Provide the [x, y] coordinate of the cell's center where the given text is located.  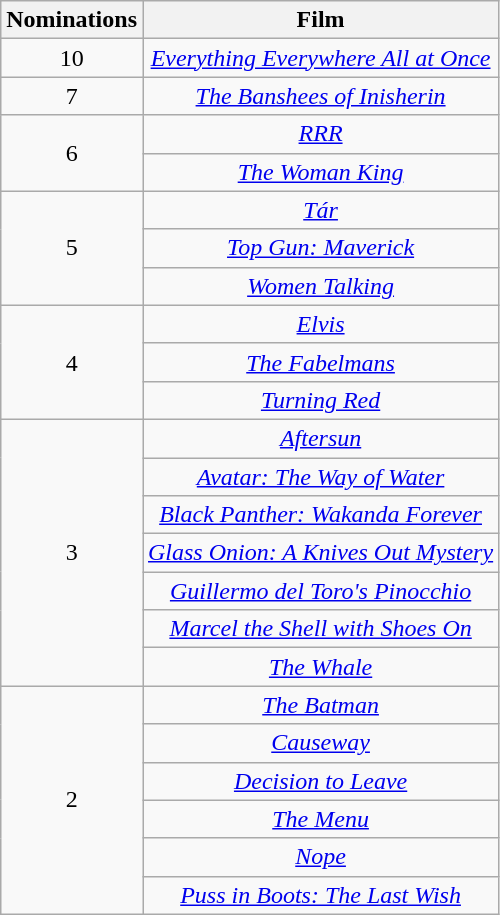
7 [72, 96]
Avatar: The Way of Water [320, 477]
Black Panther: Wakanda Forever [320, 515]
Film [320, 20]
6 [72, 153]
The Banshees of Inisherin [320, 96]
Glass Onion: A Knives Out Mystery [320, 553]
4 [72, 362]
The Fabelmans [320, 362]
Elvis [320, 324]
Guillermo del Toro's Pinocchio [320, 591]
Turning Red [320, 400]
Nominations [72, 20]
Tár [320, 210]
The Menu [320, 819]
5 [72, 248]
The Woman King [320, 172]
Causeway [320, 743]
3 [72, 552]
Puss in Boots: The Last Wish [320, 895]
The Whale [320, 667]
Top Gun: Maverick [320, 248]
Decision to Leave [320, 781]
Women Talking [320, 286]
Everything Everywhere All at Once [320, 58]
10 [72, 58]
Marcel the Shell with Shoes On [320, 629]
The Batman [320, 705]
Nope [320, 857]
RRR [320, 134]
2 [72, 800]
Aftersun [320, 438]
